Locate the cell with the specified text and output its [x, y] center coordinate. 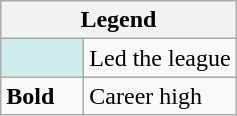
Bold [42, 96]
Career high [160, 96]
Legend [118, 20]
Led the league [160, 58]
